From the cell containing the given text, extract its center point as [X, Y] coordinate. 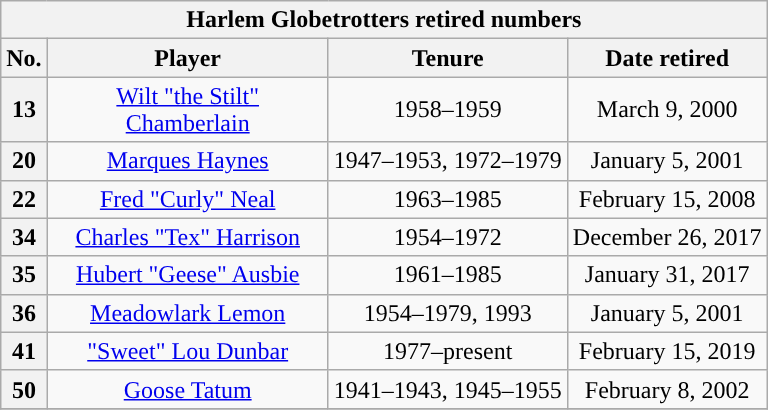
February 15, 2008 [667, 199]
Charles "Tex" Harrison [188, 237]
35 [24, 275]
Player [188, 58]
20 [24, 161]
February 15, 2019 [667, 351]
Meadowlark Lemon [188, 313]
Harlem Globetrotters retired numbers [384, 20]
"Sweet" Lou Dunbar [188, 351]
1941–1943, 1945–1955 [448, 389]
January 31, 2017 [667, 275]
1954–1979, 1993 [448, 313]
December 26, 2017 [667, 237]
Marques Haynes [188, 161]
February 8, 2002 [667, 389]
34 [24, 237]
Hubert "Geese" Ausbie [188, 275]
1947–1953, 1972–1979 [448, 161]
March 9, 2000 [667, 110]
41 [24, 351]
36 [24, 313]
1963–1985 [448, 199]
No. [24, 58]
1958–1959 [448, 110]
13 [24, 110]
Goose Tatum [188, 389]
Tenure [448, 58]
Date retired [667, 58]
1977–present [448, 351]
22 [24, 199]
1961–1985 [448, 275]
50 [24, 389]
Wilt "the Stilt" Chamberlain [188, 110]
Fred "Curly" Neal [188, 199]
1954–1972 [448, 237]
